Find where the given text appears and provide that cell's center as (x, y) coordinate. 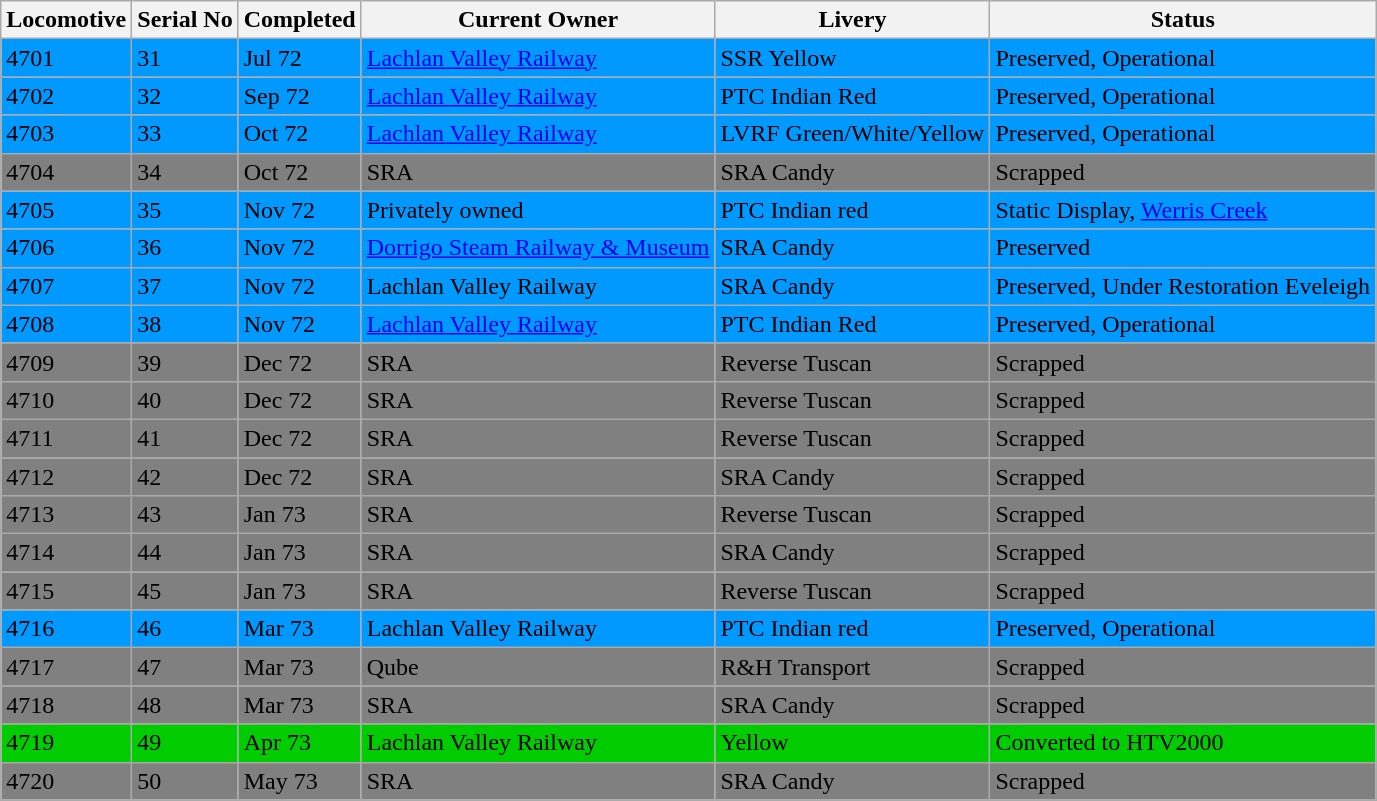
42 (185, 477)
41 (185, 438)
4712 (66, 477)
Privately owned (538, 210)
Static Display, Werris Creek (1183, 210)
Serial No (185, 20)
Qube (538, 667)
36 (185, 248)
4710 (66, 400)
45 (185, 591)
49 (185, 743)
Sep 72 (300, 96)
Livery (852, 20)
4701 (66, 58)
4709 (66, 362)
Yellow (852, 743)
Converted to HTV2000 (1183, 743)
4711 (66, 438)
Status (1183, 20)
48 (185, 705)
33 (185, 134)
R&H Transport (852, 667)
Current Owner (538, 20)
44 (185, 553)
SSR Yellow (852, 58)
35 (185, 210)
4705 (66, 210)
38 (185, 324)
May 73 (300, 781)
4702 (66, 96)
4720 (66, 781)
50 (185, 781)
Preserved (1183, 248)
40 (185, 400)
4704 (66, 172)
4713 (66, 515)
4703 (66, 134)
37 (185, 286)
47 (185, 667)
Preserved, Under Restoration Eveleigh (1183, 286)
43 (185, 515)
4708 (66, 324)
LVRF Green/White/Yellow (852, 134)
39 (185, 362)
Dorrigo Steam Railway & Museum (538, 248)
34 (185, 172)
4714 (66, 553)
4717 (66, 667)
Apr 73 (300, 743)
4707 (66, 286)
32 (185, 96)
Locomotive (66, 20)
4716 (66, 629)
Completed (300, 20)
4706 (66, 248)
4719 (66, 743)
Jul 72 (300, 58)
46 (185, 629)
4715 (66, 591)
31 (185, 58)
4718 (66, 705)
